Return the [X, Y] coordinate for the center point of the cell that contains the specified text.  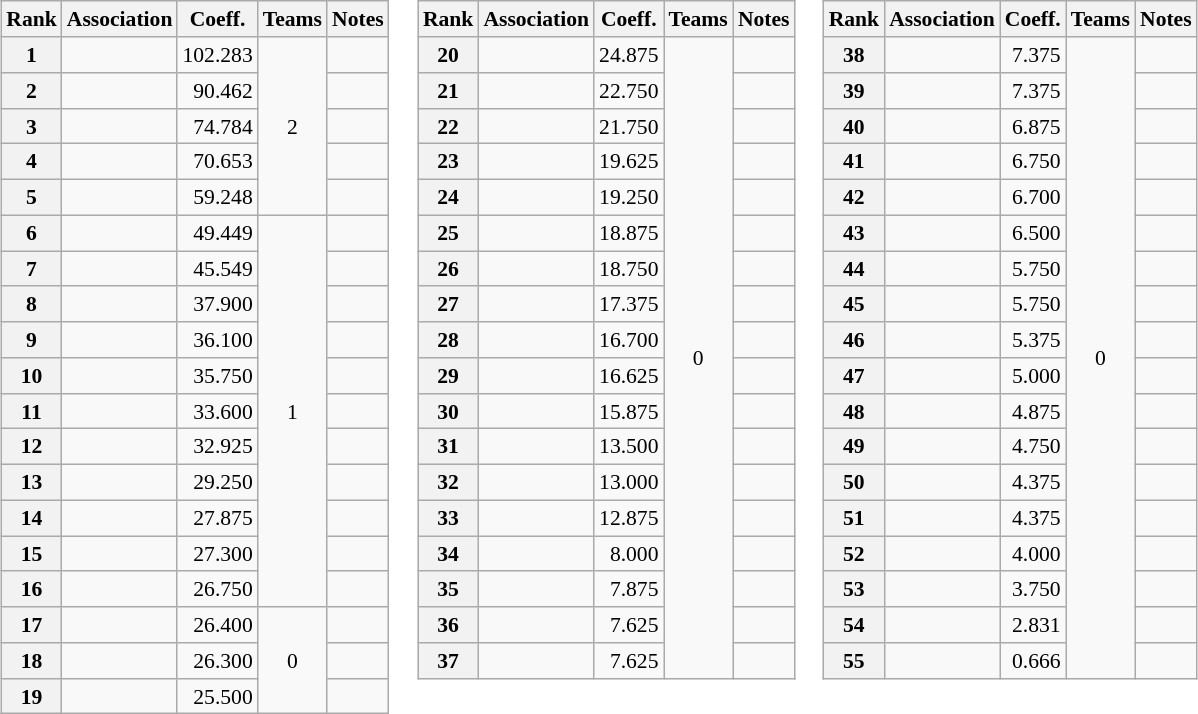
5 [32, 197]
48 [854, 411]
4 [32, 162]
35.750 [217, 376]
51 [854, 518]
32 [448, 482]
33 [448, 518]
28 [448, 340]
16.700 [628, 340]
26.300 [217, 661]
50 [854, 482]
4.750 [1033, 447]
59.248 [217, 197]
3 [32, 126]
74.784 [217, 126]
15.875 [628, 411]
46 [854, 340]
42 [854, 197]
26.750 [217, 589]
23 [448, 162]
14 [32, 518]
26.400 [217, 625]
7.875 [628, 589]
2.831 [1033, 625]
39 [854, 91]
21.750 [628, 126]
47 [854, 376]
22.750 [628, 91]
5.000 [1033, 376]
53 [854, 589]
13 [32, 482]
18 [32, 661]
12 [32, 447]
55 [854, 661]
37.900 [217, 304]
70.653 [217, 162]
4.000 [1033, 554]
17 [32, 625]
45 [854, 304]
16 [32, 589]
29.250 [217, 482]
6.750 [1033, 162]
21 [448, 91]
16.625 [628, 376]
26 [448, 269]
43 [854, 233]
44 [854, 269]
4.875 [1033, 411]
27.300 [217, 554]
49.449 [217, 233]
40 [854, 126]
90.462 [217, 91]
27.875 [217, 518]
33.600 [217, 411]
19 [32, 696]
12.875 [628, 518]
41 [854, 162]
36.100 [217, 340]
25.500 [217, 696]
9 [32, 340]
6 [32, 233]
10 [32, 376]
27 [448, 304]
20 [448, 55]
32.925 [217, 447]
15 [32, 554]
5.375 [1033, 340]
29 [448, 376]
8.000 [628, 554]
3.750 [1033, 589]
19.625 [628, 162]
17.375 [628, 304]
54 [854, 625]
36 [448, 625]
25 [448, 233]
52 [854, 554]
0.666 [1033, 661]
24 [448, 197]
34 [448, 554]
18.750 [628, 269]
8 [32, 304]
19.250 [628, 197]
22 [448, 126]
38 [854, 55]
49 [854, 447]
13.000 [628, 482]
6.875 [1033, 126]
13.500 [628, 447]
11 [32, 411]
31 [448, 447]
35 [448, 589]
18.875 [628, 233]
30 [448, 411]
24.875 [628, 55]
6.500 [1033, 233]
37 [448, 661]
45.549 [217, 269]
102.283 [217, 55]
7 [32, 269]
6.700 [1033, 197]
